Locate the cell with the specified text and output its (X, Y) center coordinate. 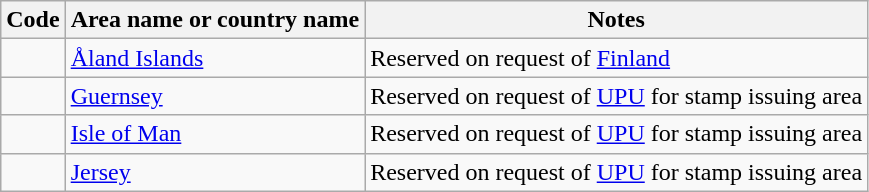
Åland Islands (214, 58)
Isle of Man (214, 134)
Notes (616, 20)
Guernsey (214, 96)
Code (33, 20)
Reserved on request of Finland (616, 58)
Area name or country name (214, 20)
Jersey (214, 172)
